Find where the given text appears and provide that cell's center as (x, y) coordinate. 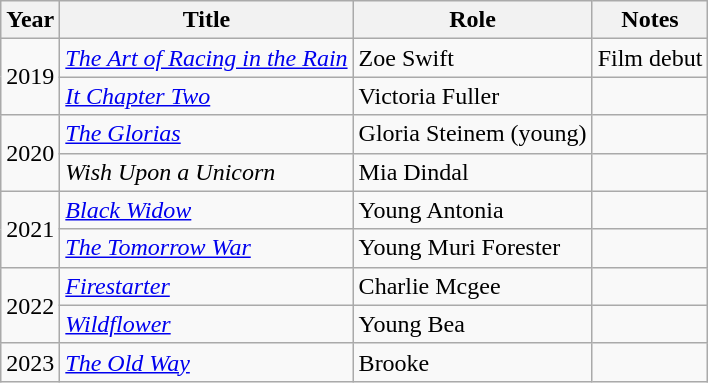
Wish Upon a Unicorn (206, 172)
Film debut (650, 58)
Title (206, 20)
Notes (650, 20)
Victoria Fuller (472, 96)
The Tomorrow War (206, 248)
The Art of Racing in the Rain (206, 58)
The Glorias (206, 134)
Zoe Swift (472, 58)
Firestarter (206, 286)
Black Widow (206, 210)
2019 (30, 77)
Brooke (472, 362)
The Old Way (206, 362)
Charlie Mcgee (472, 286)
Gloria Steinem (young) (472, 134)
2020 (30, 153)
Wildflower (206, 324)
Role (472, 20)
2021 (30, 229)
It Chapter Two (206, 96)
2023 (30, 362)
Young Muri Forester (472, 248)
Young Bea (472, 324)
2022 (30, 305)
Year (30, 20)
Mia Dindal (472, 172)
Young Antonia (472, 210)
